Provide the (x, y) coordinate of the cell's center where the given text is located.  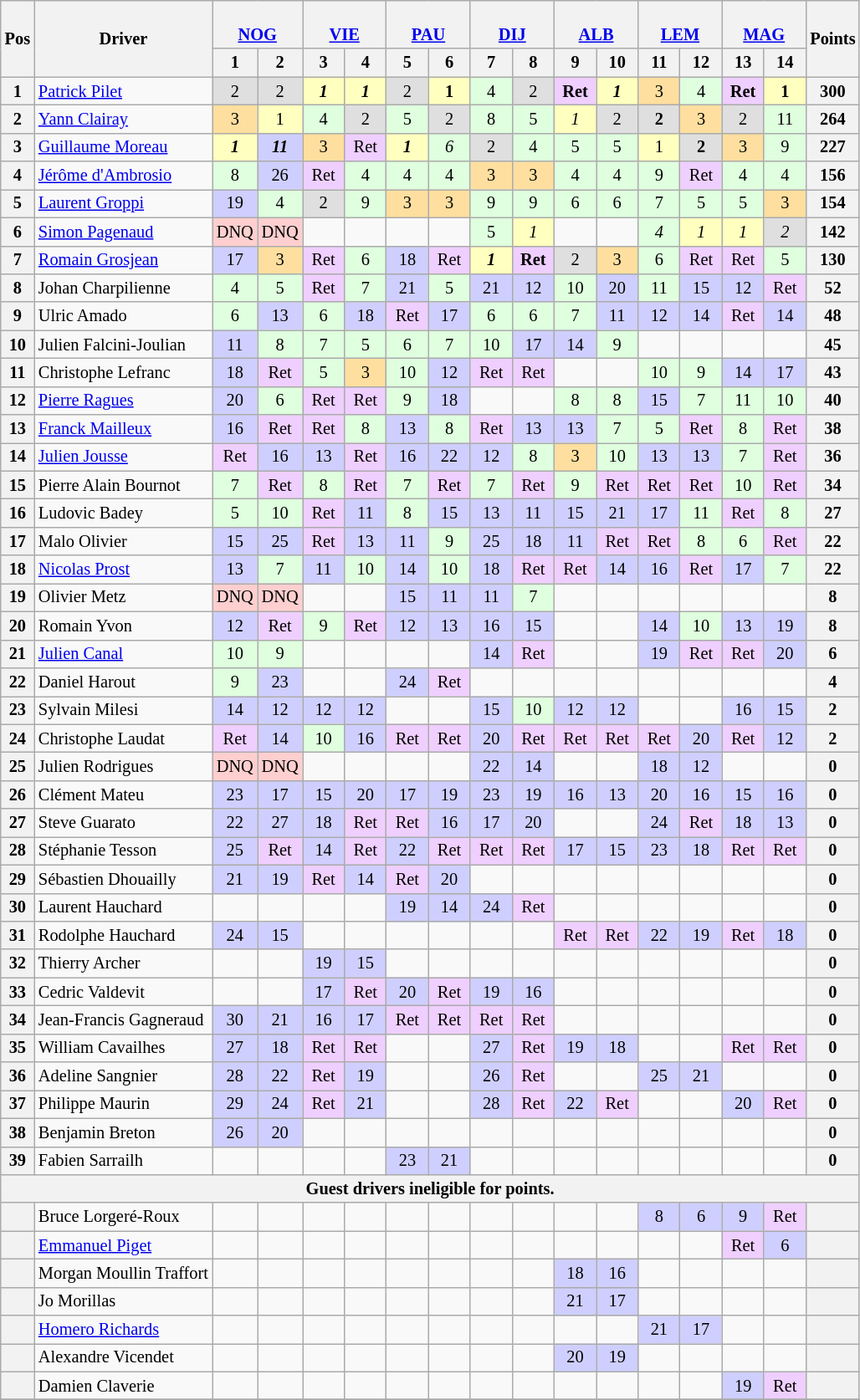
Rodolphe Hauchard (124, 935)
William Cavailhes (124, 1048)
Yann Clairay (124, 119)
Franck Mailleux (124, 429)
VIE (345, 24)
Stéphanie Tesson (124, 851)
142 (832, 232)
Julien Falcini-Joulian (124, 345)
NOG (258, 24)
Jean-Francis Gagneraud (124, 1019)
Pos (18, 38)
Julien Jousse (124, 457)
Laurent Hauchard (124, 907)
37 (18, 1104)
DIJ (512, 24)
Points (832, 38)
LEM (680, 24)
Jo Morillas (124, 1301)
Laurent Groppi (124, 203)
Thierry Archer (124, 963)
227 (832, 147)
Christophe Lefranc (124, 372)
MAG (764, 24)
Alexandre Vicendet (124, 1357)
Benjamin Breton (124, 1132)
48 (832, 316)
Daniel Harout (124, 682)
Fabien Sarrailh (124, 1161)
40 (832, 401)
Bruce Lorgeré-Roux (124, 1217)
Ludovic Badey (124, 513)
264 (832, 119)
130 (832, 260)
Ulric Amado (124, 316)
Julien Canal (124, 654)
52 (832, 288)
39 (18, 1161)
Guest drivers ineligible for points. (430, 1188)
154 (832, 203)
Johan Charpilienne (124, 288)
Driver (124, 38)
300 (832, 91)
Simon Pagenaud (124, 232)
43 (832, 372)
45 (832, 345)
ALB (596, 24)
Steve Guarato (124, 823)
PAU (428, 24)
Pierre Ragues (124, 401)
Clément Mateu (124, 795)
Olivier Metz (124, 597)
Emmanuel Piget (124, 1245)
Cedric Valdevit (124, 992)
33 (18, 992)
Damien Claverie (124, 1386)
Christophe Laudat (124, 738)
Jérôme d'Ambrosio (124, 176)
Guillaume Moreau (124, 147)
31 (18, 935)
Pierre Alain Bournot (124, 485)
35 (18, 1048)
Sylvain Milesi (124, 710)
156 (832, 176)
Homero Richards (124, 1330)
Sébastien Dhouailly (124, 879)
Adeline Sangnier (124, 1076)
Patrick Pilet (124, 91)
Julien Rodrigues (124, 766)
Philippe Maurin (124, 1104)
32 (18, 963)
Malo Olivier (124, 541)
Romain Grosjean (124, 260)
Nicolas Prost (124, 570)
Romain Yvon (124, 626)
Morgan Moullin Traffort (124, 1273)
